Provide the [x, y] coordinate of the cell's center where the given text is located.  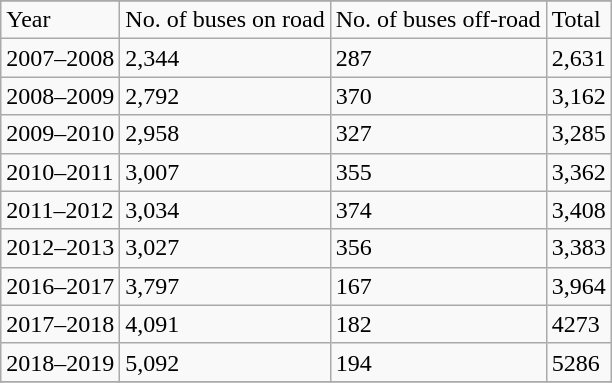
2011–2012 [60, 210]
2008–2009 [60, 96]
5,092 [225, 362]
3,408 [578, 210]
3,027 [225, 248]
3,285 [578, 134]
4273 [578, 324]
3,362 [578, 172]
2,631 [578, 58]
2007–2008 [60, 58]
182 [438, 324]
Total [578, 20]
No. of buses on road [225, 20]
3,007 [225, 172]
3,964 [578, 286]
374 [438, 210]
2,344 [225, 58]
2016–2017 [60, 286]
2018–2019 [60, 362]
2010–2011 [60, 172]
287 [438, 58]
356 [438, 248]
167 [438, 286]
2012–2013 [60, 248]
3,162 [578, 96]
2009–2010 [60, 134]
2017–2018 [60, 324]
3,383 [578, 248]
327 [438, 134]
3,797 [225, 286]
355 [438, 172]
194 [438, 362]
No. of buses off-road [438, 20]
2,958 [225, 134]
370 [438, 96]
3,034 [225, 210]
5286 [578, 362]
4,091 [225, 324]
Year [60, 20]
2,792 [225, 96]
